Extract the (X, Y) coordinate from the center of the cell holding the provided text.  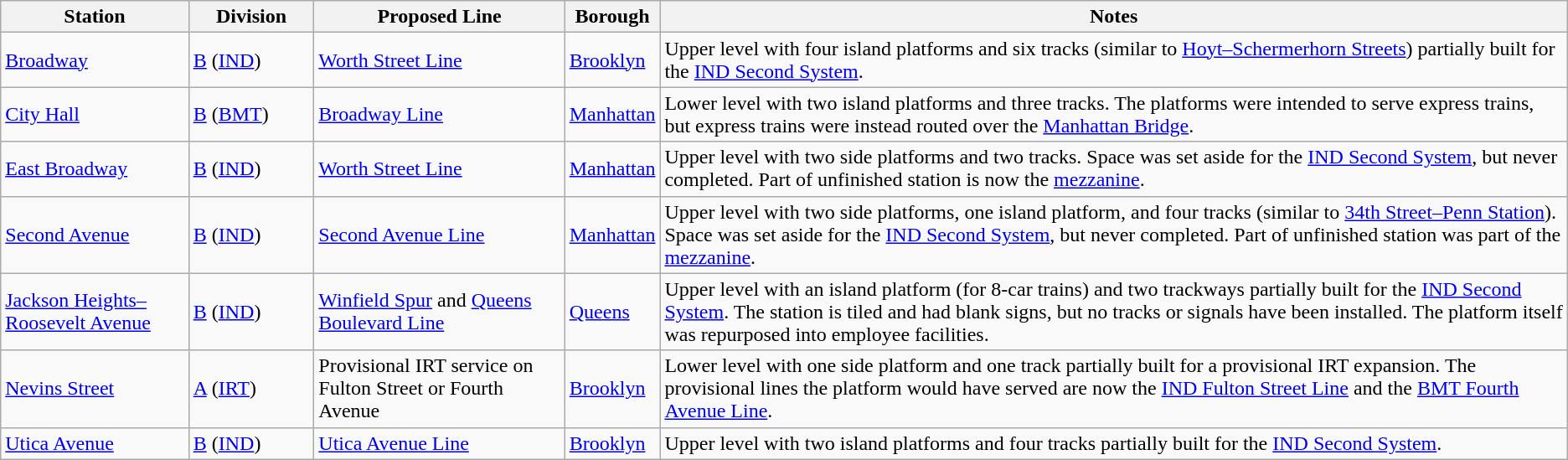
Upper level with two island platforms and four tracks partially built for the IND Second System. (1114, 443)
Division (251, 17)
City Hall (95, 114)
Station (95, 17)
B (BMT) (251, 114)
Winfield Spur and Queens Boulevard Line (439, 312)
Utica Avenue Line (439, 443)
Borough (612, 17)
Broadway (95, 60)
Nevins Street (95, 389)
Second Avenue Line (439, 235)
East Broadway (95, 169)
Queens (612, 312)
Broadway Line (439, 114)
Jackson Heights–Roosevelt Avenue (95, 312)
Second Avenue (95, 235)
Utica Avenue (95, 443)
Upper level with four island platforms and six tracks (similar to Hoyt–Schermerhorn Streets) partially built for the IND Second System. (1114, 60)
Provisional IRT service on Fulton Street or Fourth Avenue (439, 389)
Proposed Line (439, 17)
A (IRT) (251, 389)
Notes (1114, 17)
